Detect which cell encompasses the target text, then output its (x, y) center coordinate. 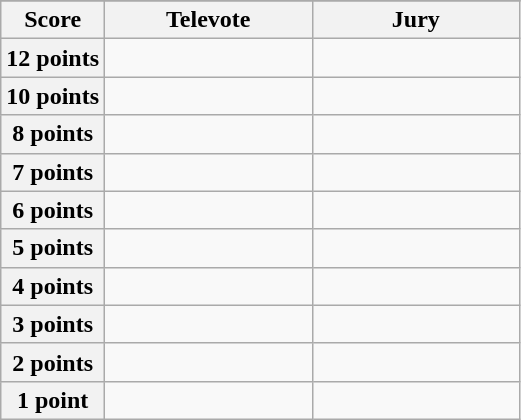
6 points (53, 210)
Score (53, 20)
1 point (53, 400)
2 points (53, 362)
7 points (53, 172)
3 points (53, 324)
10 points (53, 96)
4 points (53, 286)
12 points (53, 58)
Jury (416, 20)
5 points (53, 248)
Televote (209, 20)
8 points (53, 134)
